Return the (X, Y) coordinate for the center point of the cell that contains the specified text.  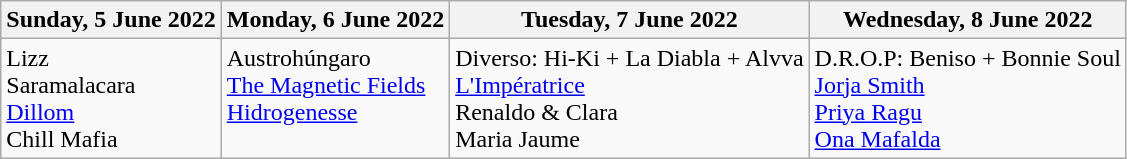
Diverso: Hi-Ki + La Diabla + AlvvaL'ImpératriceRenaldo & ClaraMaria Jaume (630, 98)
D.R.O.P: Beniso + Bonnie SoulJorja SmithPriya RaguOna Mafalda (968, 98)
LizzSaramalacaraDillomChill Mafia (111, 98)
Sunday, 5 June 2022 (111, 20)
Monday, 6 June 2022 (335, 20)
Wednesday, 8 June 2022 (968, 20)
Tuesday, 7 June 2022 (630, 20)
AustrohúngaroThe Magnetic FieldsHidrogenesse (335, 98)
